Scan for the cell matching the given text and deliver its (x, y) coordinate at center. 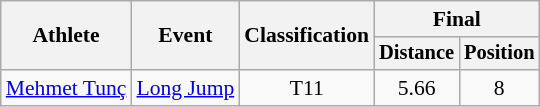
T11 (306, 88)
Final (456, 19)
Long Jump (185, 88)
Position (499, 54)
5.66 (416, 88)
Classification (306, 36)
Athlete (66, 36)
Event (185, 36)
8 (499, 88)
Mehmet Tunç (66, 88)
Distance (416, 54)
